Provide the [X, Y] coordinate of the cell's center where the given text is located.  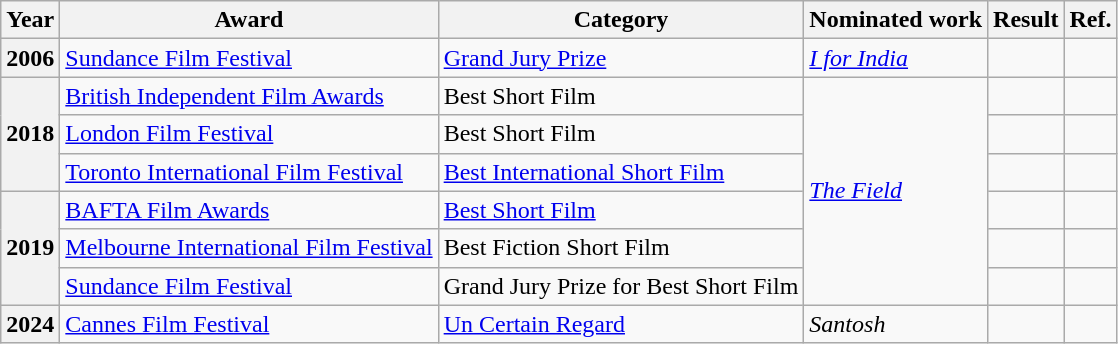
Year [30, 20]
Santosh [896, 324]
BAFTA Film Awards [249, 210]
Result [1026, 20]
Grand Jury Prize [621, 58]
Ref. [1090, 20]
Best Fiction Short Film [621, 248]
Un Certain Regard [621, 324]
Melbourne International Film Festival [249, 248]
Grand Jury Prize for Best Short Film [621, 286]
Cannes Film Festival [249, 324]
2024 [30, 324]
2019 [30, 248]
I for India [896, 58]
British Independent Film Awards [249, 96]
Award [249, 20]
Best International Short Film [621, 172]
2006 [30, 58]
Nominated work [896, 20]
Toronto International Film Festival [249, 172]
2018 [30, 134]
Category [621, 20]
London Film Festival [249, 134]
The Field [896, 191]
